Return the [x, y] coordinate for the center point of the cell that contains the specified text.  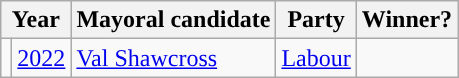
Party [316, 20]
Labour [316, 58]
Val Shawcross [174, 58]
Mayoral candidate [174, 20]
Year [36, 20]
Winner? [406, 20]
2022 [42, 58]
